Locate the cell with the specified text and output its (x, y) center coordinate. 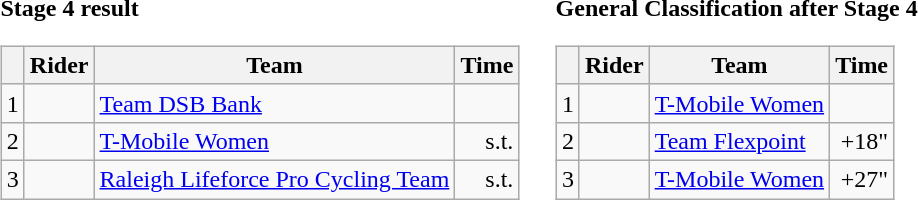
Team DSB Bank (274, 103)
Team Flexpoint (739, 141)
+27" (862, 179)
+18" (862, 141)
Raleigh Lifeforce Pro Cycling Team (274, 179)
